Capture the cell that displays the provided text and extract its (x, y) central coordinate. 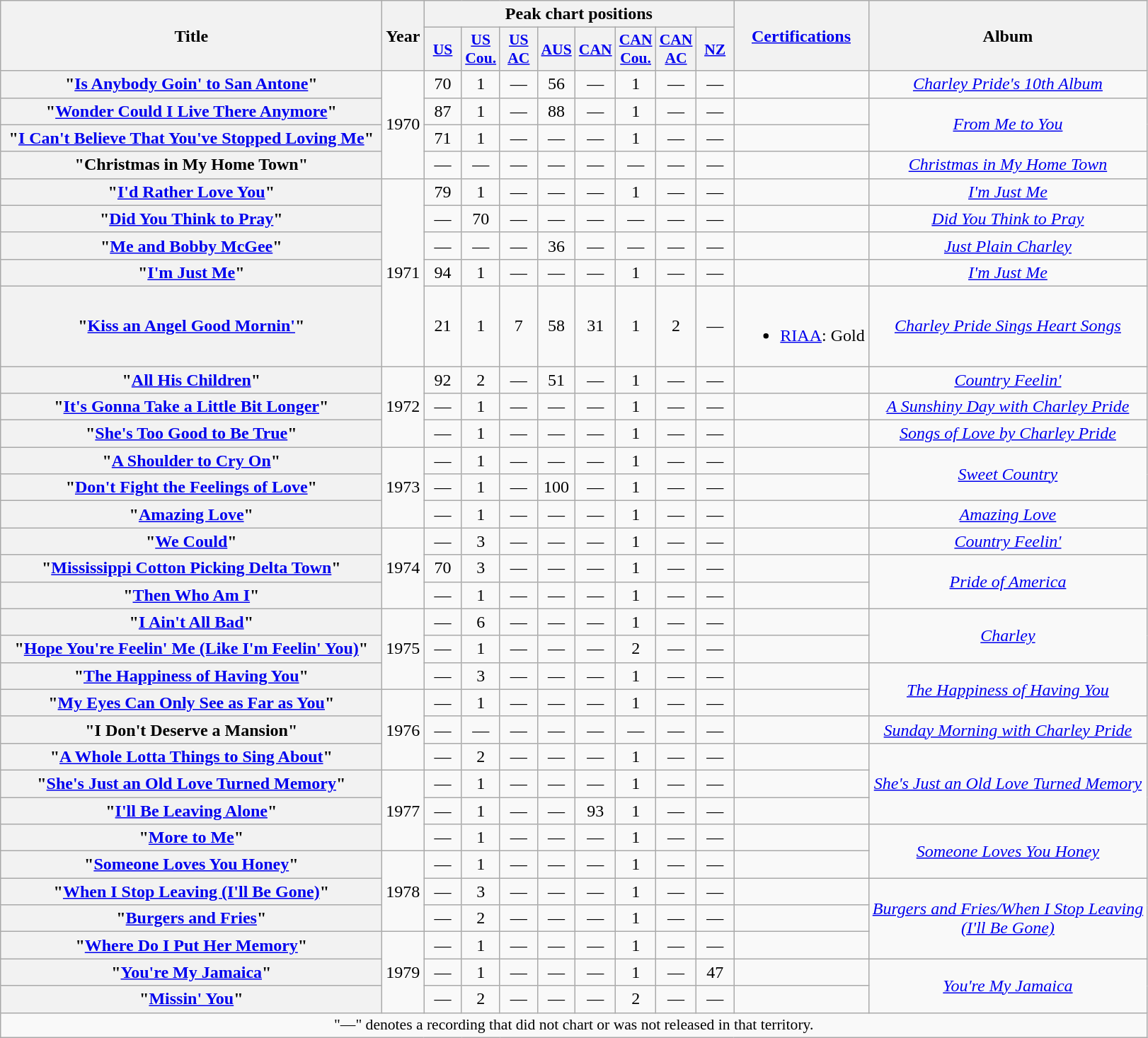
CANAC (677, 50)
Someone Loves You Honey (1008, 851)
Certifications (801, 35)
"My Eyes Can Only See as Far as You" (191, 703)
87 (443, 111)
"The Happiness of Having You" (191, 676)
NZ (715, 50)
56 (556, 84)
"It's Gonna Take a Little Bit Longer" (191, 407)
"Wonder Could I Live There Anymore" (191, 111)
Burgers and Fries/When I Stop Leaving(I'll Be Gone) (1008, 918)
93 (596, 810)
47 (715, 972)
Just Plain Charley (1008, 246)
"Mississippi Cotton Picking Delta Town" (191, 568)
Sweet Country (1008, 474)
"All His Children" (191, 380)
21 (443, 325)
"I Can't Believe That You've Stopped Loving Me" (191, 138)
"Where Do I Put Her Memory" (191, 945)
"Burgers and Fries" (191, 918)
She's Just an Old Love Turned Memory (1008, 783)
Charley Pride's 10th Album (1008, 84)
Charley (1008, 635)
100 (556, 488)
A Sunshiny Day with Charley Pride (1008, 407)
Pride of America (1008, 582)
51 (556, 380)
"She's Too Good to Be True" (191, 434)
"I'll Be Leaving Alone" (191, 810)
You're My Jamaica (1008, 986)
"More to Me" (191, 838)
Christmas in My Home Town (1008, 165)
"Hope You're Feelin' Me (Like I'm Feelin' You)" (191, 649)
1972 (403, 407)
1971 (403, 272)
Album (1008, 35)
"We Could" (191, 541)
Peak chart positions (579, 14)
USCou. (481, 50)
"I Don't Deserve a Mansion" (191, 730)
Year (403, 35)
1979 (403, 972)
"When I Stop Leaving (I'll Be Gone)" (191, 892)
7 (518, 325)
"Someone Loves You Honey" (191, 865)
Songs of Love by Charley Pride (1008, 434)
Charley Pride Sings Heart Songs (1008, 325)
1974 (403, 568)
Title (191, 35)
"A Shoulder to Cry On" (191, 461)
94 (443, 272)
US (443, 50)
"I'm Just Me" (191, 272)
79 (443, 192)
"A Whole Lotta Things to Sing About" (191, 756)
"I Ain't All Bad" (191, 622)
71 (443, 138)
"Me and Bobby McGee" (191, 246)
6 (481, 622)
"Is Anybody Goin' to San Antone" (191, 84)
1975 (403, 649)
1970 (403, 125)
CANCou. (636, 50)
"—" denotes a recording that did not chart or was not released in that territory. (574, 1025)
"Kiss an Angel Good Mornin'" (191, 325)
"Did You Think to Pray" (191, 219)
"Christmas in My Home Town" (191, 165)
From Me to You (1008, 125)
"Don't Fight the Feelings of Love" (191, 488)
"I'd Rather Love You" (191, 192)
"You're My Jamaica" (191, 972)
"Missin' You" (191, 999)
Amazing Love (1008, 514)
1973 (403, 488)
CAN (596, 50)
1976 (403, 730)
"She's Just an Old Love Turned Memory" (191, 783)
31 (596, 325)
88 (556, 111)
AUS (556, 50)
"Amazing Love" (191, 514)
Sunday Morning with Charley Pride (1008, 730)
92 (443, 380)
Did You Think to Pray (1008, 219)
36 (556, 246)
USAC (518, 50)
1978 (403, 892)
"Then Who Am I" (191, 595)
RIAA: Gold (801, 325)
The Happiness of Having You (1008, 689)
1977 (403, 810)
58 (556, 325)
